Output the [x, y] coordinate of the center of the cell containing the given text.  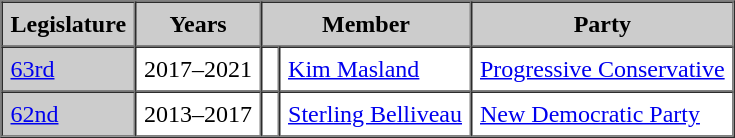
Party [602, 24]
2013–2017 [198, 114]
Legislature [69, 24]
Progressive Conservative [602, 68]
Member [366, 24]
New Democratic Party [602, 114]
2017–2021 [198, 68]
Sterling Belliveau [375, 114]
63rd [69, 68]
Kim Masland [375, 68]
62nd [69, 114]
Years [198, 24]
